Capture the cell that displays the provided text and extract its (X, Y) central coordinate. 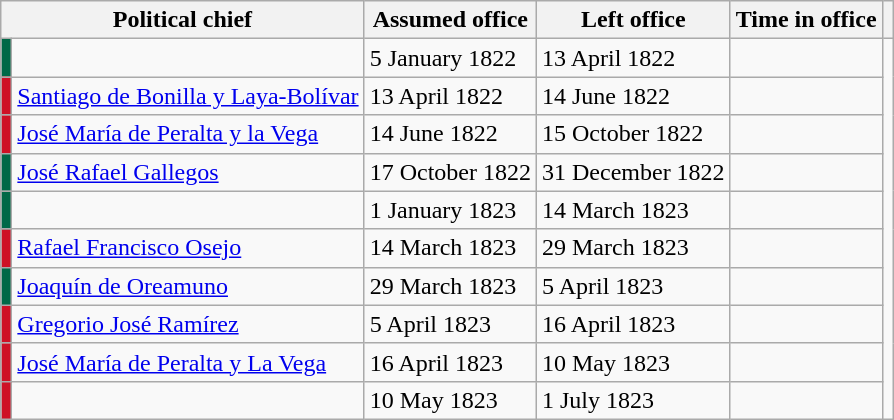
5 January 1822 (450, 58)
17 October 1822 (450, 172)
Assumed office (450, 20)
1 July 1823 (633, 400)
Santiago de Bonilla y Laya-Bolívar (188, 96)
Gregorio José Ramírez (188, 324)
José María de Peralta y La Vega (188, 362)
Time in office (806, 20)
Rafael Francisco Osejo (188, 248)
Left office (633, 20)
15 October 1822 (633, 134)
Joaquín de Oreamuno (188, 286)
Political chief (182, 20)
1 January 1823 (450, 210)
José Rafael Gallegos (188, 172)
31 December 1822 (633, 172)
José María de Peralta y la Vega (188, 134)
